Detect which cell encompasses the target text, then output its (x, y) center coordinate. 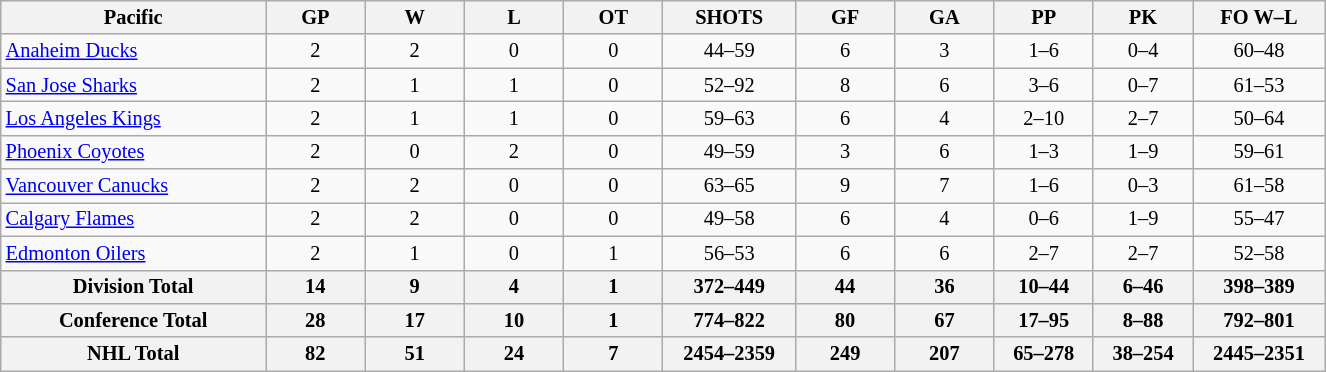
56–53 (729, 253)
Anaheim Ducks (134, 51)
60–48 (1260, 51)
774–822 (729, 320)
0–3 (1142, 186)
249 (844, 354)
61–58 (1260, 186)
OT (614, 17)
Los Angeles Kings (134, 118)
Calgary Flames (134, 219)
10–44 (1044, 287)
Vancouver Canucks (134, 186)
67 (944, 320)
FO W–L (1260, 17)
GP (316, 17)
3–6 (1044, 85)
792–801 (1260, 320)
Pacific (134, 17)
2454–2359 (729, 354)
398–389 (1260, 287)
55–47 (1260, 219)
PP (1044, 17)
2–10 (1044, 118)
PK (1142, 17)
52–58 (1260, 253)
2445–2351 (1260, 354)
8–88 (1142, 320)
49–59 (729, 152)
61–53 (1260, 85)
51 (414, 354)
59–63 (729, 118)
17 (414, 320)
GA (944, 17)
80 (844, 320)
San Jose Sharks (134, 85)
Division Total (134, 287)
Phoenix Coyotes (134, 152)
59–61 (1260, 152)
372–449 (729, 287)
38–254 (1142, 354)
44 (844, 287)
82 (316, 354)
44–59 (729, 51)
17–95 (1044, 320)
24 (514, 354)
10 (514, 320)
1–3 (1044, 152)
49–58 (729, 219)
50–64 (1260, 118)
0–7 (1142, 85)
52–92 (729, 85)
65–278 (1044, 354)
GF (844, 17)
28 (316, 320)
SHOTS (729, 17)
Conference Total (134, 320)
14 (316, 287)
0–6 (1044, 219)
NHL Total (134, 354)
8 (844, 85)
0–4 (1142, 51)
L (514, 17)
6–46 (1142, 287)
63–65 (729, 186)
Edmonton Oilers (134, 253)
36 (944, 287)
W (414, 17)
207 (944, 354)
